Capture the cell that displays the provided text and extract its [x, y] central coordinate. 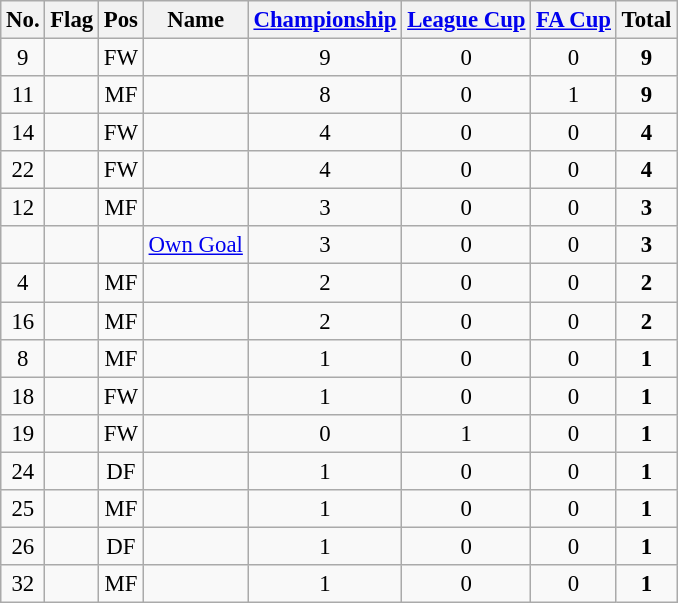
League Cup [466, 20]
11 [23, 95]
19 [23, 433]
16 [23, 321]
26 [23, 546]
Championship [325, 20]
Pos [122, 20]
FA Cup [574, 20]
Total [646, 20]
Own Goal [196, 245]
22 [23, 170]
18 [23, 396]
12 [23, 208]
No. [23, 20]
Flag [72, 20]
24 [23, 471]
14 [23, 133]
32 [23, 584]
Name [196, 20]
25 [23, 509]
